Return (X, Y) of the center of cell containing provided text 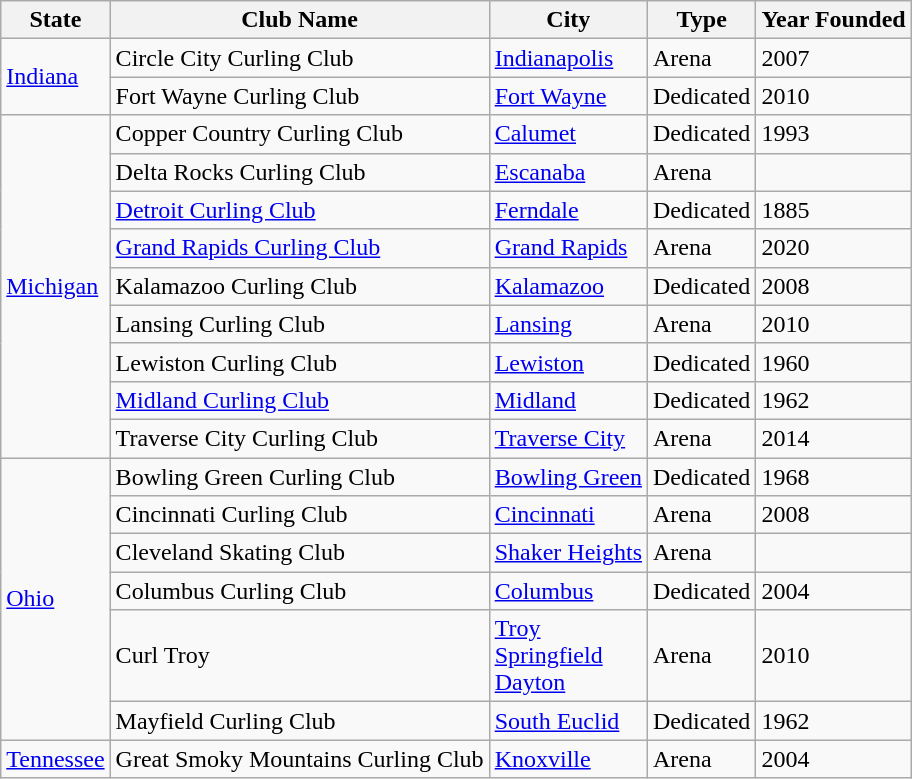
Detroit Curling Club (300, 210)
Lansing (568, 324)
Indiana (56, 77)
Circle City Curling Club (300, 58)
Calumet (568, 134)
2020 (834, 248)
2014 (834, 438)
Year Founded (834, 20)
Curl Troy (300, 656)
Bowling Green (568, 477)
Type (702, 20)
Kalamazoo Curling Club (300, 286)
Michigan (56, 286)
Cleveland Skating Club (300, 553)
Lewiston Curling Club (300, 362)
Columbus Curling Club (300, 591)
1993 (834, 134)
Grand Rapids (568, 248)
Tennessee (56, 759)
TroySpringfieldDayton (568, 656)
Ferndale (568, 210)
Ohio (56, 599)
Knoxville (568, 759)
Shaker Heights (568, 553)
Fort Wayne (568, 96)
Great Smoky Mountains Curling Club (300, 759)
1960 (834, 362)
Traverse City (568, 438)
Club Name (300, 20)
State (56, 20)
1885 (834, 210)
Grand Rapids Curling Club (300, 248)
2007 (834, 58)
Escanaba (568, 172)
South Euclid (568, 721)
Lansing Curling Club (300, 324)
1968 (834, 477)
Fort Wayne Curling Club (300, 96)
Copper Country Curling Club (300, 134)
Traverse City Curling Club (300, 438)
Bowling Green Curling Club (300, 477)
Midland Curling Club (300, 400)
Midland (568, 400)
Lewiston (568, 362)
Columbus (568, 591)
Cincinnati Curling Club (300, 515)
Cincinnati (568, 515)
City (568, 20)
Indianapolis (568, 58)
Kalamazoo (568, 286)
Delta Rocks Curling Club (300, 172)
Mayfield Curling Club (300, 721)
